Determine the [X, Y] coordinate at the center of the cell enclosing the given text.  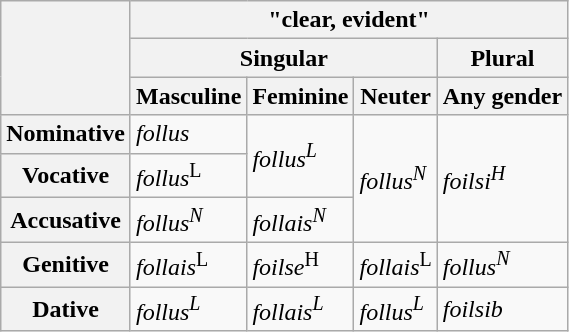
Singular [284, 58]
Dative [66, 310]
foilsib [502, 310]
Masculine [188, 96]
foilseH [300, 264]
foilsiH [502, 178]
"clear, evident" [348, 20]
Nominative [66, 134]
follaisN [300, 220]
Neuter [396, 96]
Vocative [66, 176]
Feminine [300, 96]
Accusative [66, 220]
Genitive [66, 264]
follus [188, 134]
Plural [502, 58]
Any gender [502, 96]
